From the cell containing the given text, extract its center point as [X, Y] coordinate. 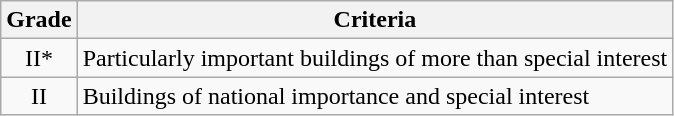
II* [39, 58]
Particularly important buildings of more than special interest [375, 58]
Grade [39, 20]
II [39, 96]
Criteria [375, 20]
Buildings of national importance and special interest [375, 96]
